Return the [X, Y] coordinate for the center point of the cell that contains the specified text.  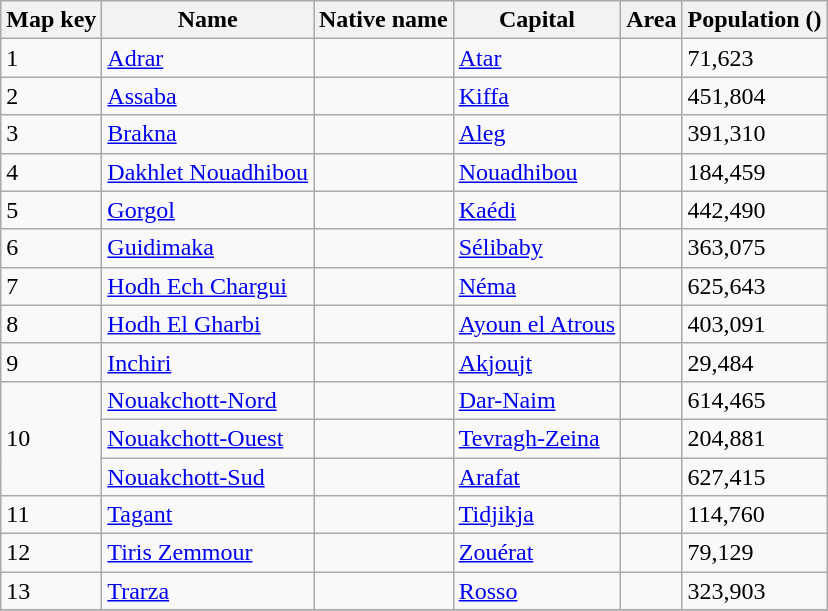
Dar-Naim [537, 400]
Inchiri [208, 362]
Adrar [208, 58]
Assaba [208, 96]
Trarza [208, 591]
Map key [52, 20]
Akjoujt [537, 362]
614,465 [754, 400]
Néma [537, 286]
Nouadhibou [537, 172]
403,091 [754, 324]
Tiris Zemmour [208, 553]
Hodh El Gharbi [208, 324]
323,903 [754, 591]
627,415 [754, 477]
13 [52, 591]
Nouakchott-Nord [208, 400]
6 [52, 248]
Atar [537, 58]
5 [52, 210]
Nouakchott-Sud [208, 477]
114,760 [754, 515]
Hodh Ech Chargui [208, 286]
451,804 [754, 96]
204,881 [754, 438]
625,643 [754, 286]
Zouérat [537, 553]
1 [52, 58]
Capital [537, 20]
Arafat [537, 477]
Gorgol [208, 210]
Aleg [537, 134]
Native name [384, 20]
Name [208, 20]
7 [52, 286]
Tevragh-Zeina [537, 438]
79,129 [754, 553]
Kaédi [537, 210]
Nouakchott-Ouest [208, 438]
Sélibaby [537, 248]
12 [52, 553]
71,623 [754, 58]
Dakhlet Nouadhibou [208, 172]
Tidjikja [537, 515]
Rosso [537, 591]
Tagant [208, 515]
11 [52, 515]
Population () [754, 20]
10 [52, 438]
Kiffa [537, 96]
4 [52, 172]
391,310 [754, 134]
363,075 [754, 248]
9 [52, 362]
3 [52, 134]
8 [52, 324]
442,490 [754, 210]
Guidimaka [208, 248]
Ayoun el Atrous [537, 324]
Brakna [208, 134]
Area [652, 20]
2 [52, 96]
29,484 [754, 362]
184,459 [754, 172]
